Locate the cell with the specified text and output its (x, y) center coordinate. 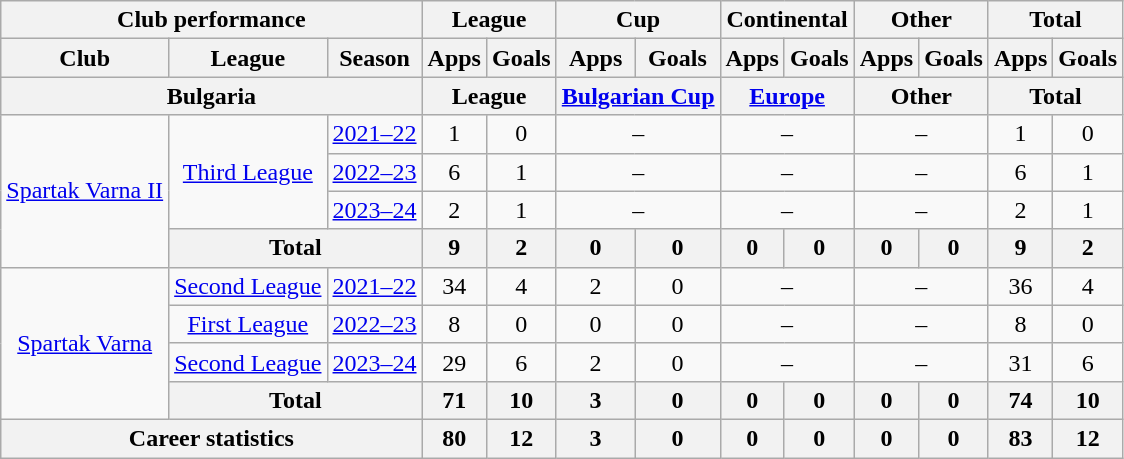
First League (248, 324)
36 (1020, 286)
Career statistics (212, 438)
Club performance (212, 20)
80 (454, 438)
Continental (787, 20)
Club (85, 58)
Spartak Varna (85, 343)
34 (454, 286)
74 (1020, 400)
31 (1020, 362)
83 (1020, 438)
Season (374, 58)
Cup (638, 20)
Europe (787, 96)
29 (454, 362)
71 (454, 400)
Bulgaria (212, 96)
Third League (248, 172)
Spartak Varna II (85, 191)
Bulgarian Cup (638, 96)
